For the text-containing cell, return its midpoint in (X, Y) coordinate format. 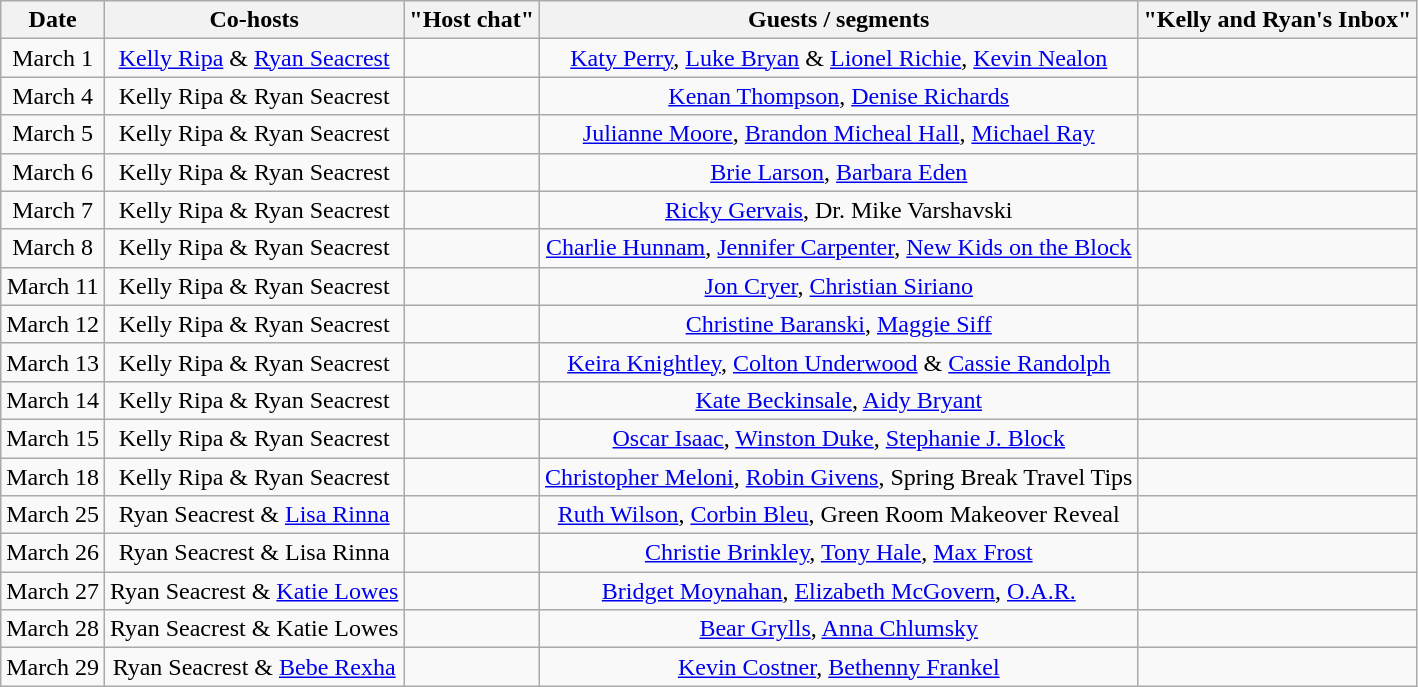
Kate Beckinsale, Aidy Bryant (839, 400)
Katy Perry, Luke Bryan & Lionel Richie, Kevin Nealon (839, 58)
Christie Brinkley, Tony Hale, Max Frost (839, 553)
Bear Grylls, Anna Chlumsky (839, 629)
Ryan Seacrest & Bebe Rexha (254, 667)
March 13 (53, 362)
March 15 (53, 438)
"Kelly and Ryan's Inbox" (1278, 20)
March 25 (53, 515)
Bridget Moynahan, Elizabeth McGovern, O.A.R. (839, 591)
March 7 (53, 210)
Ricky Gervais, Dr. Mike Varshavski (839, 210)
Julianne Moore, Brandon Micheal Hall, Michael Ray (839, 134)
Kenan Thompson, Denise Richards (839, 96)
March 4 (53, 96)
Date (53, 20)
Christopher Meloni, Robin Givens, Spring Break Travel Tips (839, 477)
Ruth Wilson, Corbin Bleu, Green Room Makeover Reveal (839, 515)
March 11 (53, 286)
Christine Baranski, Maggie Siff (839, 324)
March 26 (53, 553)
Co-hosts (254, 20)
Guests / segments (839, 20)
March 1 (53, 58)
March 27 (53, 591)
Charlie Hunnam, Jennifer Carpenter, New Kids on the Block (839, 248)
Oscar Isaac, Winston Duke, Stephanie J. Block (839, 438)
Brie Larson, Barbara Eden (839, 172)
March 29 (53, 667)
March 5 (53, 134)
March 8 (53, 248)
Keira Knightley, Colton Underwood & Cassie Randolph (839, 362)
March 6 (53, 172)
March 14 (53, 400)
Kevin Costner, Bethenny Frankel (839, 667)
"Host chat" (472, 20)
March 18 (53, 477)
March 12 (53, 324)
March 28 (53, 629)
Jon Cryer, Christian Siriano (839, 286)
